Return [X, Y] of the center of cell containing provided text 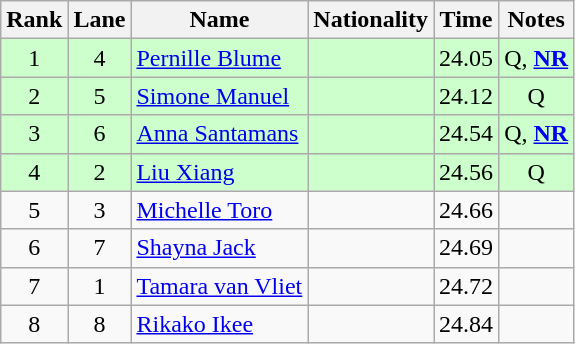
Lane [100, 20]
24.72 [466, 286]
Shayna Jack [220, 248]
Time [466, 20]
24.54 [466, 134]
Name [220, 20]
Pernille Blume [220, 58]
24.84 [466, 324]
24.69 [466, 248]
Nationality [371, 20]
24.05 [466, 58]
24.66 [466, 210]
Tamara van Vliet [220, 286]
Anna Santamans [220, 134]
Simone Manuel [220, 96]
Liu Xiang [220, 172]
Michelle Toro [220, 210]
Rikako Ikee [220, 324]
24.56 [466, 172]
24.12 [466, 96]
Rank [34, 20]
Notes [536, 20]
